For the text-containing cell, return its midpoint in [x, y] coordinate format. 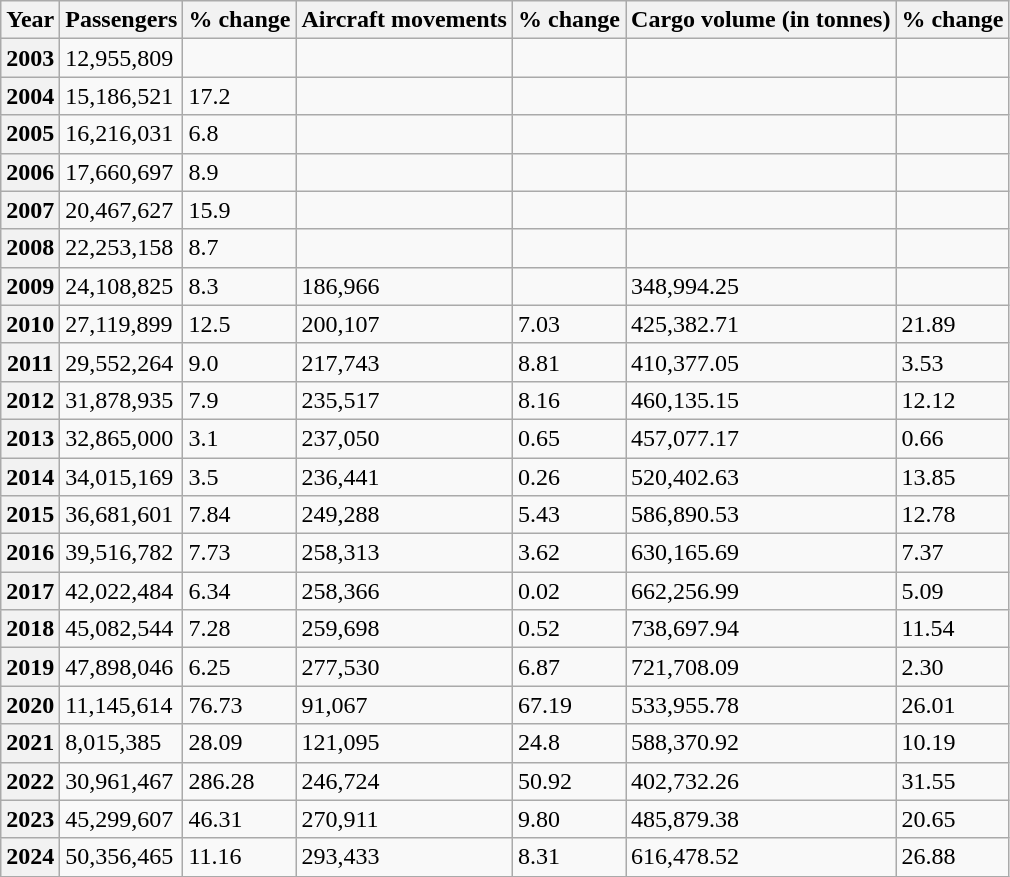
91,067 [404, 705]
2020 [30, 705]
8.7 [240, 248]
24.8 [568, 743]
7.9 [240, 400]
2014 [30, 477]
11,145,614 [122, 705]
460,135.15 [761, 400]
0.65 [568, 438]
45,299,607 [122, 819]
2005 [30, 134]
8.31 [568, 857]
286.28 [240, 781]
28.09 [240, 743]
2007 [30, 210]
200,107 [404, 324]
259,698 [404, 629]
20,467,627 [122, 210]
0.52 [568, 629]
6.87 [568, 667]
0.02 [568, 591]
10.19 [952, 743]
6.8 [240, 134]
293,433 [404, 857]
24,108,825 [122, 286]
2.30 [952, 667]
26.01 [952, 705]
Year [30, 20]
0.66 [952, 438]
5.43 [568, 515]
15.9 [240, 210]
237,050 [404, 438]
236,441 [404, 477]
2004 [30, 96]
Passengers [122, 20]
17.2 [240, 96]
588,370.92 [761, 743]
31,878,935 [122, 400]
402,732.26 [761, 781]
277,530 [404, 667]
3.5 [240, 477]
76.73 [240, 705]
12,955,809 [122, 58]
217,743 [404, 362]
6.25 [240, 667]
533,955.78 [761, 705]
29,552,264 [122, 362]
34,015,169 [122, 477]
12.78 [952, 515]
2023 [30, 819]
0.26 [568, 477]
2024 [30, 857]
21.89 [952, 324]
425,382.71 [761, 324]
12.5 [240, 324]
586,890.53 [761, 515]
457,077.17 [761, 438]
12.12 [952, 400]
485,879.38 [761, 819]
2022 [30, 781]
2003 [30, 58]
9.0 [240, 362]
246,724 [404, 781]
662,256.99 [761, 591]
26.88 [952, 857]
410,377.05 [761, 362]
47,898,046 [122, 667]
8.16 [568, 400]
348,994.25 [761, 286]
15,186,521 [122, 96]
50,356,465 [122, 857]
7.37 [952, 553]
30,961,467 [122, 781]
22,253,158 [122, 248]
2019 [30, 667]
3.1 [240, 438]
2011 [30, 362]
67.19 [568, 705]
11.54 [952, 629]
27,119,899 [122, 324]
17,660,697 [122, 172]
2018 [30, 629]
Aircraft movements [404, 20]
Cargo volume (in tonnes) [761, 20]
2006 [30, 172]
249,288 [404, 515]
31.55 [952, 781]
721,708.09 [761, 667]
2010 [30, 324]
16,216,031 [122, 134]
2017 [30, 591]
235,517 [404, 400]
46.31 [240, 819]
9.80 [568, 819]
738,697.94 [761, 629]
2013 [30, 438]
270,911 [404, 819]
5.09 [952, 591]
8,015,385 [122, 743]
2012 [30, 400]
45,082,544 [122, 629]
8.81 [568, 362]
2009 [30, 286]
2015 [30, 515]
32,865,000 [122, 438]
7.28 [240, 629]
6.34 [240, 591]
2008 [30, 248]
7.03 [568, 324]
39,516,782 [122, 553]
630,165.69 [761, 553]
50.92 [568, 781]
3.62 [568, 553]
3.53 [952, 362]
520,402.63 [761, 477]
7.84 [240, 515]
8.9 [240, 172]
258,313 [404, 553]
36,681,601 [122, 515]
2021 [30, 743]
20.65 [952, 819]
42,022,484 [122, 591]
121,095 [404, 743]
11.16 [240, 857]
616,478.52 [761, 857]
258,366 [404, 591]
2016 [30, 553]
7.73 [240, 553]
8.3 [240, 286]
13.85 [952, 477]
186,966 [404, 286]
